For the text-containing cell, return its midpoint in [X, Y] coordinate format. 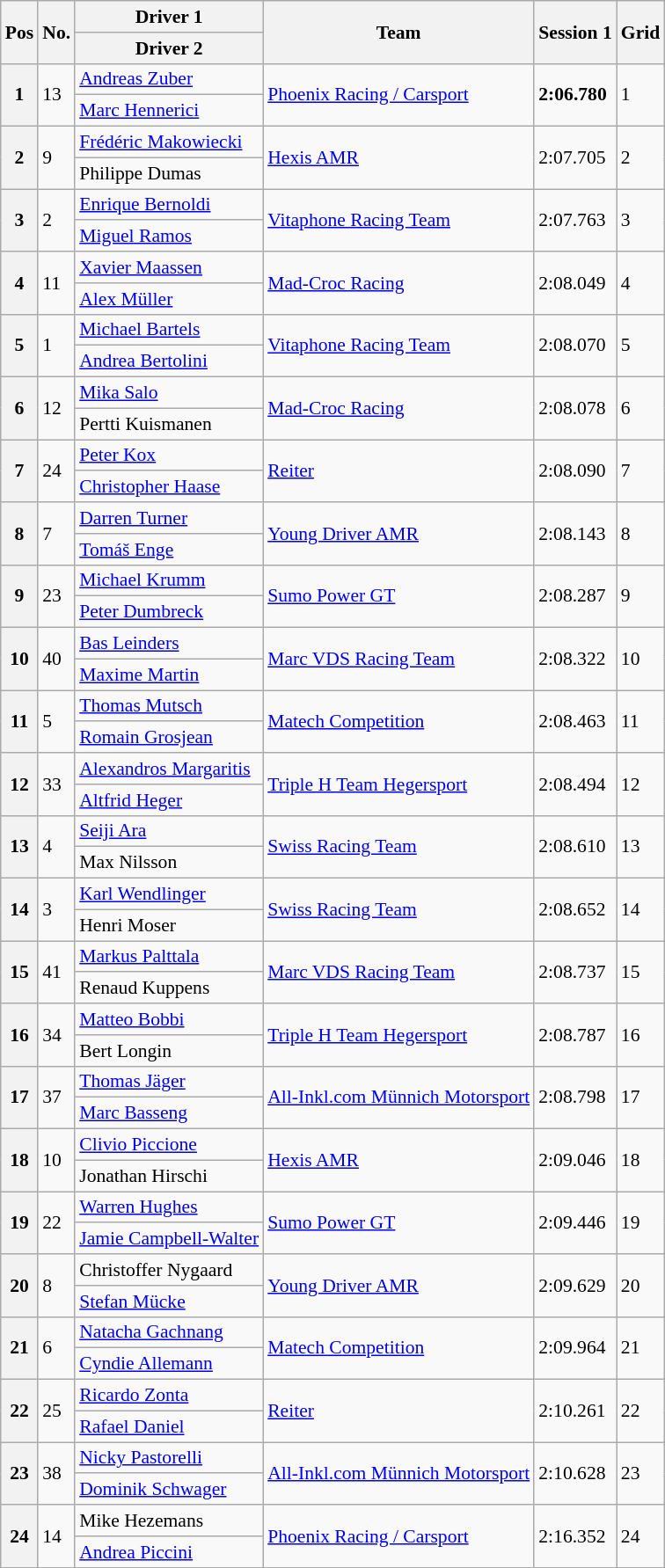
2:08.652 [575, 909]
Warren Hughes [169, 1207]
Jonathan Hirschi [169, 1176]
2:08.463 [575, 721]
Christopher Haase [169, 487]
Christoffer Nygaard [169, 1270]
Karl Wendlinger [169, 894]
38 [56, 1474]
2:09.629 [575, 1286]
2:07.705 [575, 158]
2:08.090 [575, 471]
Grid [640, 32]
2:08.287 [575, 596]
Driver 2 [169, 48]
Cyndie Allemann [169, 1364]
Andrea Piccini [169, 1552]
2:08.078 [575, 408]
Peter Kox [169, 456]
Ricardo Zonta [169, 1396]
2:08.798 [575, 1098]
Alexandros Margaritis [169, 769]
Stefan Mücke [169, 1302]
25 [56, 1411]
Nicky Pastorelli [169, 1458]
Mika Salo [169, 393]
Max Nilsson [169, 863]
33 [56, 784]
2:08.737 [575, 973]
2:08.610 [575, 846]
2:08.143 [575, 533]
Maxime Martin [169, 675]
Pos [19, 32]
40 [56, 660]
2:09.446 [575, 1222]
Matteo Bobbi [169, 1019]
2:06.780 [575, 95]
2:08.322 [575, 660]
Pertti Kuismanen [169, 424]
Marc Basseng [169, 1113]
Renaud Kuppens [169, 988]
Session 1 [575, 32]
Alex Müller [169, 299]
Henri Moser [169, 925]
Thomas Jäger [169, 1082]
Seiji Ara [169, 831]
34 [56, 1034]
Dominik Schwager [169, 1490]
Miguel Ramos [169, 237]
Andreas Zuber [169, 79]
Andrea Bertolini [169, 361]
Michael Krumm [169, 580]
Thomas Mutsch [169, 706]
Bert Longin [169, 1051]
2:16.352 [575, 1535]
2:08.070 [575, 345]
2:08.787 [575, 1034]
Natacha Gachnang [169, 1332]
2:08.049 [575, 283]
Markus Palttala [169, 957]
Peter Dumbreck [169, 612]
Frédéric Makowiecki [169, 142]
Driver 1 [169, 17]
Mike Hezemans [169, 1521]
2:10.261 [575, 1411]
Altfrid Heger [169, 800]
Philippe Dumas [169, 173]
Xavier Maassen [169, 267]
2:07.763 [575, 220]
No. [56, 32]
Rafael Daniel [169, 1426]
2:09.964 [575, 1347]
Tomáš Enge [169, 550]
Darren Turner [169, 518]
2:10.628 [575, 1474]
Team [398, 32]
2:08.494 [575, 784]
41 [56, 973]
Romain Grosjean [169, 738]
Marc Hennerici [169, 111]
Bas Leinders [169, 644]
Michael Bartels [169, 330]
Clivio Piccione [169, 1145]
37 [56, 1098]
Jamie Campbell-Walter [169, 1239]
Enrique Bernoldi [169, 205]
2:09.046 [575, 1161]
